Locate the cell with the specified text and output its [x, y] center coordinate. 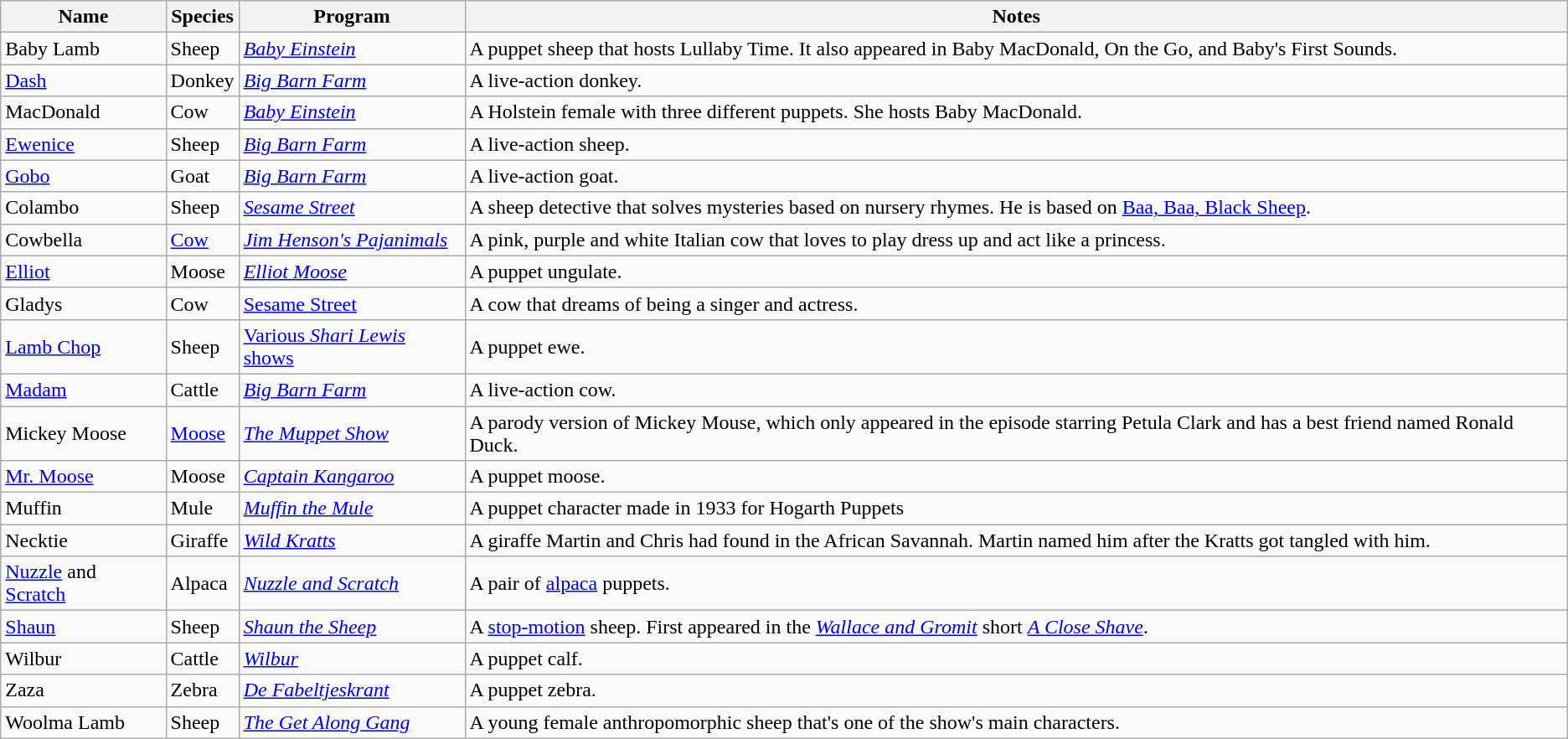
A sheep detective that solves mysteries based on nursery rhymes. He is based on Baa, Baa, Black Sheep. [1016, 208]
Giraffe [203, 540]
Gobo [84, 176]
Jim Henson's Pajanimals [352, 240]
Shaun [84, 627]
A puppet calf. [1016, 659]
Woolma Lamb [84, 722]
Muffin the Mule [352, 509]
Gladys [84, 303]
Necktie [84, 540]
Cowbella [84, 240]
A puppet moose. [1016, 477]
A puppet ungulate. [1016, 271]
A live-action sheep. [1016, 144]
The Muppet Show [352, 432]
MacDonald [84, 112]
Madam [84, 390]
A live-action goat. [1016, 176]
Lamb Chop [84, 347]
Elliot [84, 271]
Zaza [84, 690]
A Holstein female with three different puppets. She hosts Baby MacDonald. [1016, 112]
A stop-motion sheep. First appeared in the Wallace and Gromit short A Close Shave. [1016, 627]
Species [203, 17]
Colambo [84, 208]
Captain Kangaroo [352, 477]
A pair of alpaca puppets. [1016, 583]
De Fabeltjeskrant [352, 690]
Notes [1016, 17]
Mr. Moose [84, 477]
A puppet zebra. [1016, 690]
A live-action cow. [1016, 390]
A pink, purple and white Italian cow that loves to play dress up and act like a princess. [1016, 240]
Donkey [203, 80]
Dash [84, 80]
Zebra [203, 690]
Goat [203, 176]
A young female anthropomorphic sheep that's one of the show's main characters. [1016, 722]
A cow that dreams of being a singer and actress. [1016, 303]
Mule [203, 509]
Shaun the Sheep [352, 627]
Program [352, 17]
Name [84, 17]
A parody version of Mickey Mouse, which only appeared in the episode starring Petula Clark and has a best friend named Ronald Duck. [1016, 432]
Baby Lamb [84, 49]
Various Shari Lewis shows [352, 347]
A puppet character made in 1933 for Hogarth Puppets [1016, 509]
Mickey Moose [84, 432]
A puppet ewe. [1016, 347]
Muffin [84, 509]
A giraffe Martin and Chris had found in the African Savannah. Martin named him after the Kratts got tangled with him. [1016, 540]
Elliot Moose [352, 271]
Alpaca [203, 583]
The Get Along Gang [352, 722]
A live-action donkey. [1016, 80]
Ewenice [84, 144]
Wild Kratts [352, 540]
A puppet sheep that hosts Lullaby Time. It also appeared in Baby MacDonald, On the Go, and Baby's First Sounds. [1016, 49]
